Pinpoint the cell where the given text exists, returning its [x, y] midpoint coordinate. 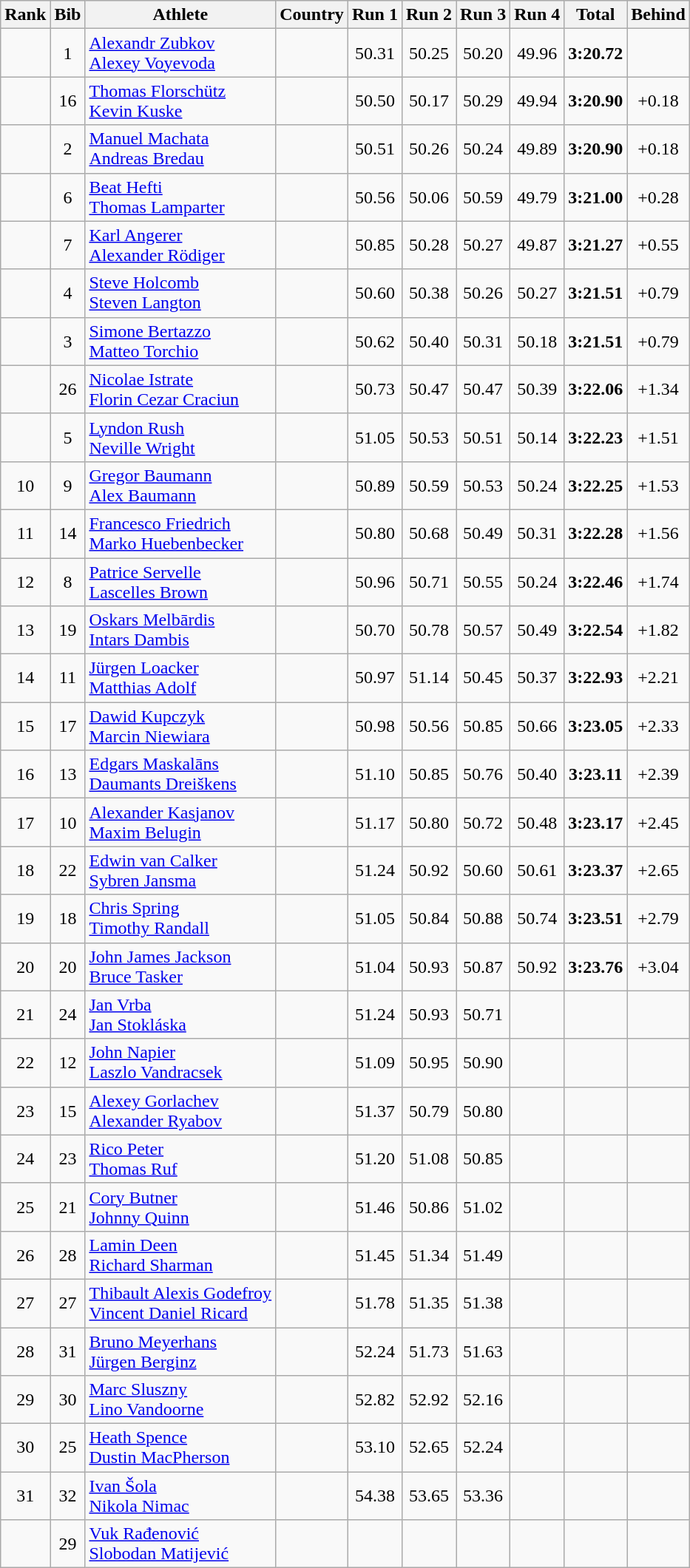
Run 3 [484, 15]
49.96 [537, 53]
John James JacksonBruce Tasker [180, 967]
50.89 [374, 485]
Ivan ŠolaNikola Nimac [180, 1496]
51.46 [374, 1206]
51.34 [429, 1255]
Manuel MachataAndreas Bredau [180, 149]
Jürgen LoackerMatthias Adolf [180, 679]
50.84 [429, 918]
50.96 [374, 581]
+1.53 [658, 485]
Total [596, 15]
+0.55 [658, 245]
+0.28 [658, 197]
+1.56 [658, 534]
+2.45 [658, 822]
3:21.00 [596, 197]
50.62 [374, 342]
3:20.72 [596, 53]
3 [68, 342]
50.87 [484, 967]
6 [68, 197]
Run 2 [429, 15]
4 [68, 293]
51.20 [374, 1159]
53.10 [374, 1447]
+2.79 [658, 918]
Alexandr ZubkovAlexey Voyevoda [180, 53]
Vuk RađenovićSlobodan Matijević [180, 1544]
Rank [25, 15]
+1.51 [658, 438]
Cory ButnerJohnny Quinn [180, 1206]
2 [68, 149]
50.48 [537, 822]
50.17 [429, 101]
52.92 [429, 1400]
50.66 [537, 726]
32 [68, 1496]
51.02 [484, 1206]
50.55 [484, 581]
51.49 [484, 1255]
51.78 [374, 1303]
Edwin van CalkerSybren Jansma [180, 871]
9 [68, 485]
50.86 [429, 1206]
Gregor BaumannAlex Baumann [180, 485]
50.73 [374, 389]
3:22.54 [596, 630]
Beat HeftiThomas Lamparter [180, 197]
Chris SpringTimothy Randall [180, 918]
53.65 [429, 1496]
54.38 [374, 1496]
8 [68, 581]
5 [68, 438]
50.95 [429, 1063]
51.45 [374, 1255]
Lamin DeenRichard Sharman [180, 1255]
53.36 [484, 1496]
50.28 [429, 245]
50.97 [374, 679]
Karl AngererAlexander Rödiger [180, 245]
51.63 [484, 1351]
+1.74 [658, 581]
50.78 [429, 630]
50.88 [484, 918]
Athlete [180, 15]
Oskars MelbārdisIntars Dambis [180, 630]
Jan VrbaJan Stokláska [180, 1014]
3:22.46 [596, 581]
+2.21 [658, 679]
51.10 [374, 775]
7 [68, 245]
+1.34 [658, 389]
51.08 [429, 1159]
3:22.93 [596, 679]
3:23.05 [596, 726]
Heath SpenceDustin MacPherson [180, 1447]
51.38 [484, 1303]
+3.04 [658, 967]
Nicolae IstrateFlorin Cezar Craciun [180, 389]
Edgars MaskalānsDaumants Dreiškens [180, 775]
50.39 [537, 389]
50.72 [484, 822]
49.79 [537, 197]
Marc SlusznyLino Vandoorne [180, 1400]
+2.33 [658, 726]
1 [68, 53]
Alexey GorlachevAlexander Ryabov [180, 1110]
John NapierLaszlo Vandracsek [180, 1063]
50.76 [484, 775]
50.29 [484, 101]
52.65 [429, 1447]
Dawid KupczykMarcin Niewiara [180, 726]
50.06 [429, 197]
49.89 [537, 149]
Run 1 [374, 15]
3:21.27 [596, 245]
51.04 [374, 967]
50.45 [484, 679]
Simone BertazzoMatteo Torchio [180, 342]
51.14 [429, 679]
Thomas FlorschützKevin Kuske [180, 101]
Behind [658, 15]
Steve HolcombSteven Langton [180, 293]
Country [312, 15]
50.98 [374, 726]
50.18 [537, 342]
50.57 [484, 630]
50.61 [537, 871]
Lyndon RushNeville Wright [180, 438]
50.70 [374, 630]
52.82 [374, 1400]
50.20 [484, 53]
50.14 [537, 438]
+2.65 [658, 871]
51.17 [374, 822]
Thibault Alexis GodefroyVincent Daniel Ricard [180, 1303]
Run 4 [537, 15]
Francesco FriedrichMarko Huebenbecker [180, 534]
Patrice ServelleLascelles Brown [180, 581]
50.90 [484, 1063]
50.38 [429, 293]
50.37 [537, 679]
51.35 [429, 1303]
+1.82 [658, 630]
3:22.06 [596, 389]
3:22.25 [596, 485]
51.73 [429, 1351]
Bib [68, 15]
3:23.51 [596, 918]
50.74 [537, 918]
49.87 [537, 245]
3:23.17 [596, 822]
Rico PeterThomas Ruf [180, 1159]
3:23.11 [596, 775]
3:23.76 [596, 967]
52.16 [484, 1400]
51.37 [374, 1110]
50.79 [429, 1110]
3:23.37 [596, 871]
50.68 [429, 534]
49.94 [537, 101]
51.09 [374, 1063]
50.25 [429, 53]
Bruno MeyerhansJürgen Berginz [180, 1351]
50.50 [374, 101]
3:22.28 [596, 534]
+2.39 [658, 775]
Alexander KasjanovMaxim Belugin [180, 822]
3:22.23 [596, 438]
